Output the [x, y] coordinate of the center of the cell containing the given text.  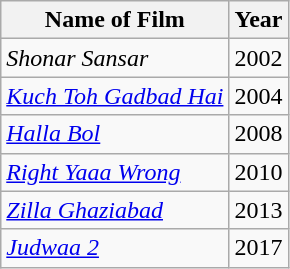
2013 [258, 210]
2008 [258, 134]
2010 [258, 172]
Name of Film [115, 20]
2004 [258, 96]
2017 [258, 248]
2002 [258, 58]
Zilla Ghaziabad [115, 210]
Kuch Toh Gadbad Hai [115, 96]
Shonar Sansar [115, 58]
Judwaa 2 [115, 248]
Year [258, 20]
Halla Bol [115, 134]
Right Yaaa Wrong [115, 172]
